Locate the cell with the specified text and output its (x, y) center coordinate. 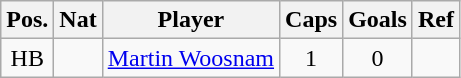
Goals (378, 20)
Nat (78, 20)
Caps (312, 20)
1 (312, 58)
Player (190, 20)
Martin Woosnam (190, 58)
Pos. (28, 20)
Ref (436, 20)
HB (28, 58)
0 (378, 58)
